Return the [x, y] coordinate for the center point of the cell that contains the specified text.  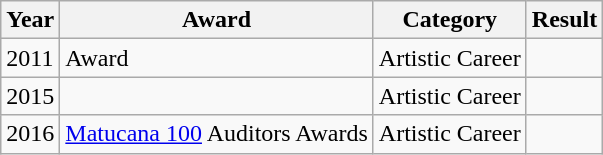
2015 [30, 96]
2016 [30, 134]
2011 [30, 58]
Category [450, 20]
Result [564, 20]
Matucana 100 Auditors Awards [216, 134]
Year [30, 20]
